Extract the (X, Y) coordinate from the center of the cell holding the provided text.  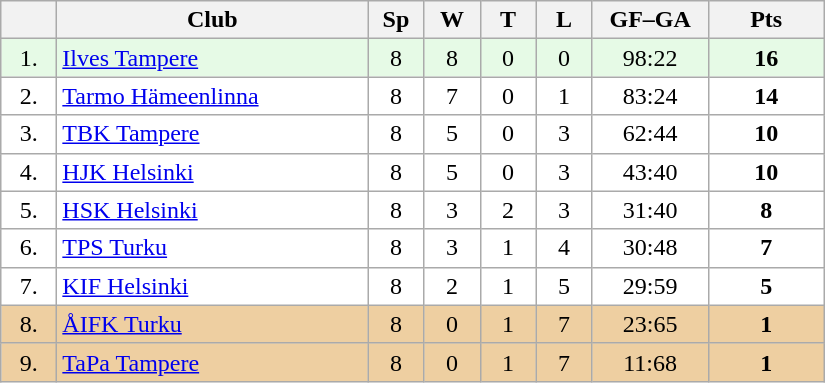
TBK Tampere (212, 134)
KIF Helsinki (212, 286)
Ilves Tampere (212, 58)
GF–GA (650, 20)
Pts (766, 20)
30:48 (650, 248)
23:65 (650, 324)
83:24 (650, 96)
62:44 (650, 134)
1. (29, 58)
HJK Helsinki (212, 172)
Club (212, 20)
6. (29, 248)
TPS Turku (212, 248)
16 (766, 58)
8. (29, 324)
2. (29, 96)
5. (29, 210)
43:40 (650, 172)
9. (29, 362)
T (508, 20)
98:22 (650, 58)
4. (29, 172)
ÅIFK Turku (212, 324)
4 (564, 248)
3. (29, 134)
HSK Helsinki (212, 210)
Sp (396, 20)
31:40 (650, 210)
TaPa Tampere (212, 362)
14 (766, 96)
W (452, 20)
11:68 (650, 362)
L (564, 20)
Tarmo Hämeenlinna (212, 96)
29:59 (650, 286)
7. (29, 286)
